Extract the (X, Y) coordinate from the center of the cell holding the provided text.  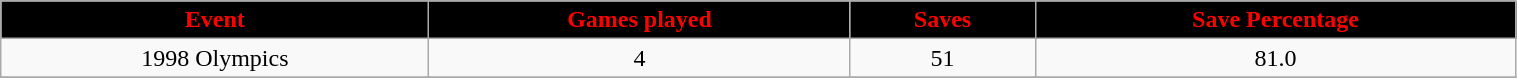
Saves (942, 20)
51 (942, 58)
81.0 (1276, 58)
Event (215, 20)
Games played (640, 20)
4 (640, 58)
1998 Olympics (215, 58)
Save Percentage (1276, 20)
